Scan for the cell matching the given text and deliver its (x, y) coordinate at center. 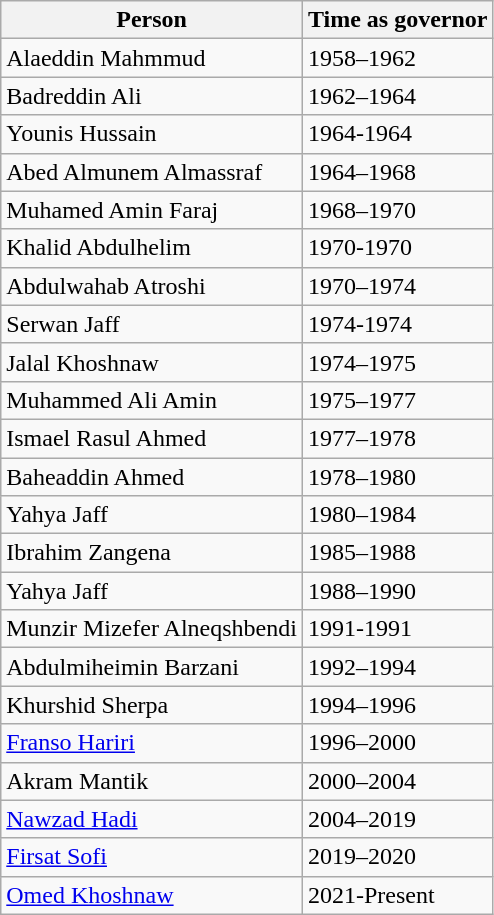
Jalal Khoshnaw (152, 362)
1970-1970 (398, 248)
Muhammed Ali Amin (152, 400)
Khalid Abdulhelim (152, 248)
1980–1984 (398, 515)
Alaeddin Mahmmud (152, 58)
Firsat Sofi (152, 857)
Younis Hussain (152, 134)
1977–1978 (398, 438)
Muhamed Amin Faraj (152, 210)
Franso Hariri (152, 743)
Khurshid Sherpa (152, 705)
Person (152, 20)
1994–1996 (398, 705)
1964–1968 (398, 172)
Time as governor (398, 20)
2021-Present (398, 895)
2000–2004 (398, 781)
Nawzad Hadi (152, 819)
1968–1970 (398, 210)
1978–1980 (398, 477)
Ibrahim Zangena (152, 553)
Abdulmiheimin Barzani (152, 667)
1964-1964 (398, 134)
2019–2020 (398, 857)
1996–2000 (398, 743)
1962–1964 (398, 96)
Omed Khoshnaw (152, 895)
Abed Almunem Almassraf (152, 172)
2004–2019 (398, 819)
1985–1988 (398, 553)
Abdulwahab Atroshi (152, 286)
Akram Mantik (152, 781)
1974-1974 (398, 324)
1988–1990 (398, 591)
Baheaddin Ahmed (152, 477)
1992–1994 (398, 667)
Badreddin Ali (152, 96)
1970–1974 (398, 286)
Munzir Mizefer Alneqshbendi (152, 629)
Ismael Rasul Ahmed (152, 438)
1991-1991 (398, 629)
1974–1975 (398, 362)
Serwan Jaff (152, 324)
1975–1977 (398, 400)
1958–1962 (398, 58)
